Return (X, Y) of the center of cell containing provided text 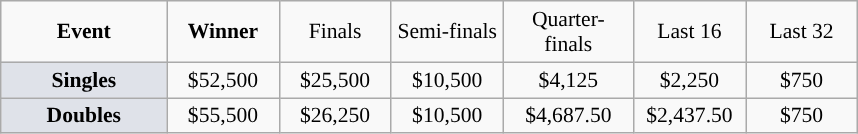
$2,437.50 (689, 116)
Event (84, 32)
$2,250 (689, 80)
$55,500 (223, 116)
$4,125 (568, 80)
$26,250 (335, 116)
Last 32 (802, 32)
Quarter-finals (568, 32)
Semi-finals (447, 32)
$25,500 (335, 80)
Winner (223, 32)
Finals (335, 32)
Doubles (84, 116)
Last 16 (689, 32)
$52,500 (223, 80)
$4,687.50 (568, 116)
Singles (84, 80)
